Find where the given text appears and provide that cell's center as [x, y] coordinate. 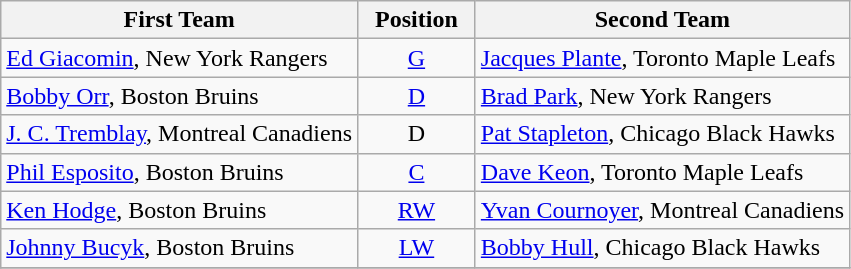
Yvan Cournoyer, Montreal Canadiens [662, 210]
Position [417, 20]
LW [417, 248]
Ken Hodge, Boston Bruins [180, 210]
Second Team [662, 20]
C [417, 172]
Dave Keon, Toronto Maple Leafs [662, 172]
Bobby Hull, Chicago Black Hawks [662, 248]
Pat Stapleton, Chicago Black Hawks [662, 134]
Jacques Plante, Toronto Maple Leafs [662, 58]
J. C. Tremblay, Montreal Canadiens [180, 134]
G [417, 58]
Johnny Bucyk, Boston Bruins [180, 248]
Phil Esposito, Boston Bruins [180, 172]
RW [417, 210]
Brad Park, New York Rangers [662, 96]
First Team [180, 20]
Ed Giacomin, New York Rangers [180, 58]
Bobby Orr, Boston Bruins [180, 96]
